Search for the cell housing the specified text and yield its (x, y) center coordinate. 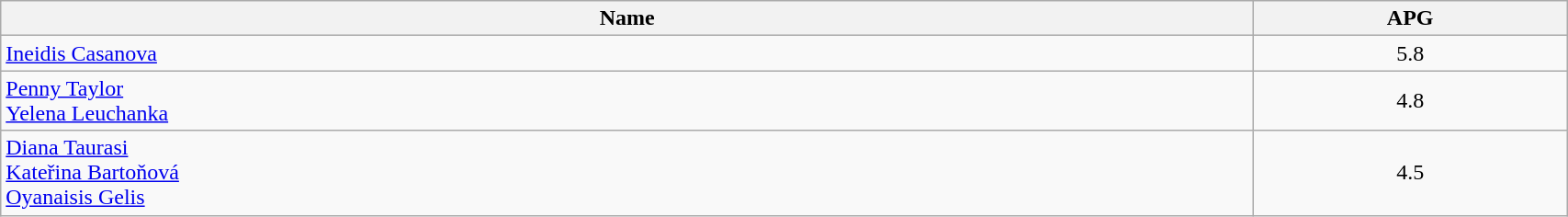
APG (1411, 18)
4.8 (1411, 101)
4.5 (1411, 173)
Penny Taylor Yelena Leuchanka (627, 101)
Ineidis Casanova (627, 53)
Diana Taurasi Kateřina Bartoňová Oyanaisis Gelis (627, 173)
Name (627, 18)
5.8 (1411, 53)
